Locate the cell with the specified text and output its [x, y] center coordinate. 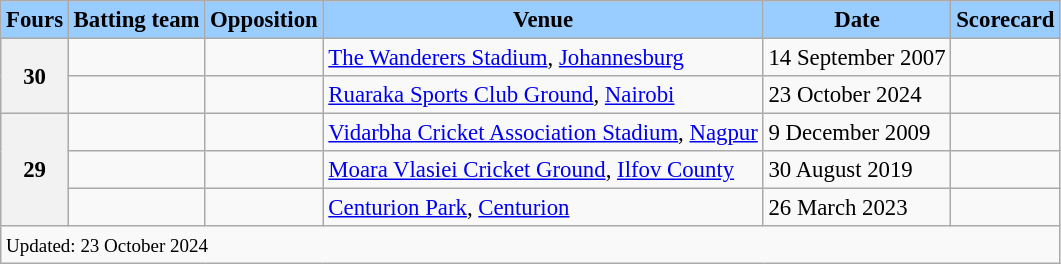
14 September 2007 [857, 58]
Centurion Park, Centurion [543, 208]
29 [35, 170]
26 March 2023 [857, 208]
Vidarbha Cricket Association Stadium, Nagpur [543, 133]
Date [857, 20]
Batting team [136, 20]
9 December 2009 [857, 133]
Opposition [264, 20]
23 October 2024 [857, 95]
Ruaraka Sports Club Ground, Nairobi [543, 95]
Updated: 23 October 2024 [530, 245]
Scorecard [1006, 20]
30 August 2019 [857, 170]
Moara Vlasiei Cricket Ground, Ilfov County [543, 170]
The Wanderers Stadium, Johannesburg [543, 58]
30 [35, 76]
Venue [543, 20]
Fours [35, 20]
